Search for the cell housing the specified text and yield its [X, Y] center coordinate. 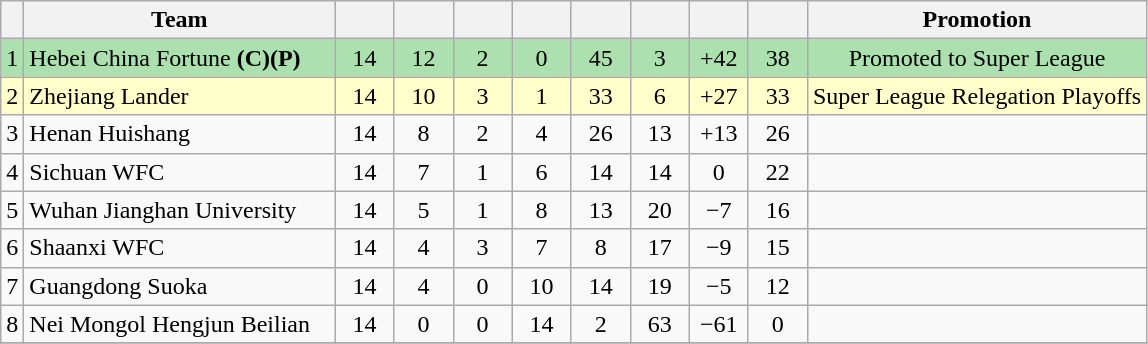
Nei Mongol Hengjun Beilian [180, 324]
38 [778, 58]
+27 [718, 96]
−5 [718, 286]
Guangdong Suoka [180, 286]
15 [778, 248]
20 [660, 210]
Hebei China Fortune (C)(P) [180, 58]
22 [778, 172]
+42 [718, 58]
−9 [718, 248]
63 [660, 324]
17 [660, 248]
45 [600, 58]
Promoted to Super League [976, 58]
Promotion [976, 20]
Super League Relegation Playoffs [976, 96]
Henan Huishang [180, 134]
Team [180, 20]
Wuhan Jianghan University [180, 210]
Sichuan WFC [180, 172]
+13 [718, 134]
Shaanxi WFC [180, 248]
Zhejiang Lander [180, 96]
−61 [718, 324]
16 [778, 210]
19 [660, 286]
−7 [718, 210]
